Output the [x, y] coordinate of the center of the cell containing the given text.  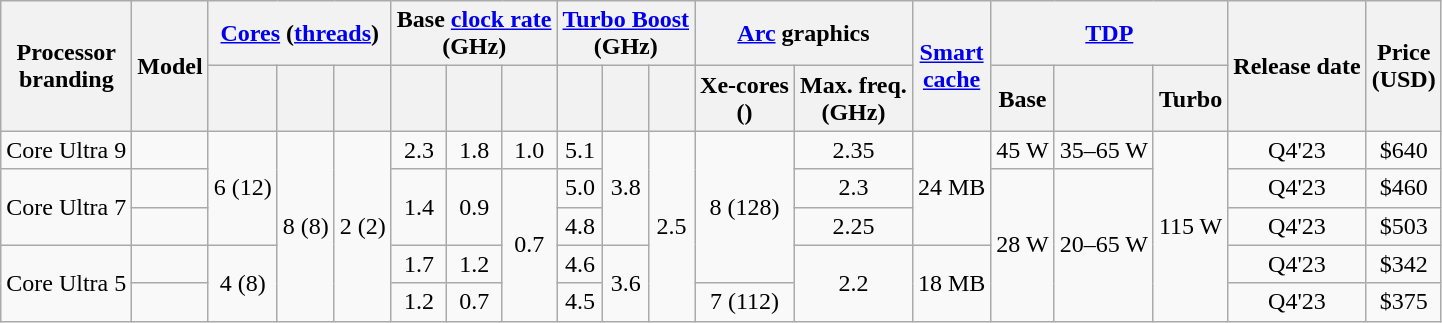
1.4 [418, 207]
$375 [1404, 302]
5.0 [580, 188]
20–65 W [1104, 245]
Core Ultra 5 [66, 283]
1.8 [474, 150]
4.5 [580, 302]
Cores (threads) [300, 34]
45 W [1022, 150]
$342 [1404, 264]
Model [170, 66]
Processorbranding [66, 66]
Turbo [1190, 98]
4.8 [580, 226]
Smartcache [951, 66]
2.2 [853, 283]
28 W [1022, 245]
Arc graphics [804, 34]
$503 [1404, 226]
2 (2) [362, 226]
TDP [1110, 34]
0.9 [474, 207]
115 W [1190, 226]
Xe-cores() [745, 98]
5.1 [580, 150]
1.7 [418, 264]
1.0 [530, 150]
Price(USD) [1404, 66]
24 MB [951, 188]
3.8 [626, 188]
$640 [1404, 150]
Base [1022, 98]
Max. freq.(GHz) [853, 98]
35–65 W [1104, 150]
Core Ultra 7 [66, 207]
Release date [1297, 66]
Base clock rate(GHz) [474, 34]
8 (8) [306, 226]
2.25 [853, 226]
Core Ultra 9 [66, 150]
Turbo Boost(GHz) [626, 34]
$460 [1404, 188]
2.5 [672, 226]
18 MB [951, 283]
7 (112) [745, 302]
4 (8) [242, 283]
8 (128) [745, 207]
6 (12) [242, 188]
4.6 [580, 264]
3.6 [626, 283]
2.35 [853, 150]
